Locate the cell with the specified text and output its [X, Y] center coordinate. 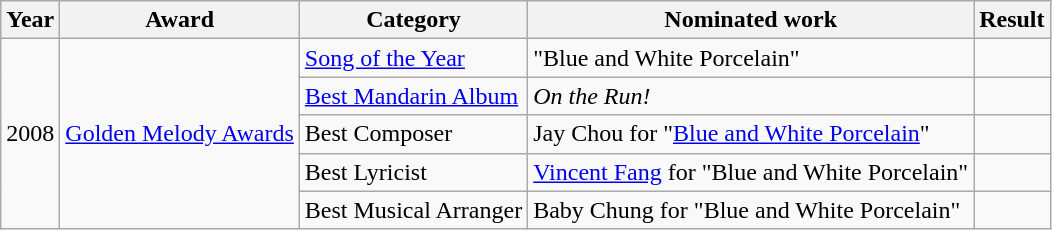
Best Mandarin Album [413, 96]
"Blue and White Porcelain" [751, 58]
Year [30, 20]
Song of the Year [413, 58]
Result [1012, 20]
Golden Melody Awards [180, 134]
Best Lyricist [413, 172]
On the Run! [751, 96]
Category [413, 20]
Award [180, 20]
Best Musical Arranger [413, 210]
Baby Chung for "Blue and White Porcelain" [751, 210]
Jay Chou for "Blue and White Porcelain" [751, 134]
Best Composer [413, 134]
Nominated work [751, 20]
2008 [30, 134]
Vincent Fang for "Blue and White Porcelain" [751, 172]
